Return the [x, y] coordinate for the center point of the cell that contains the specified text.  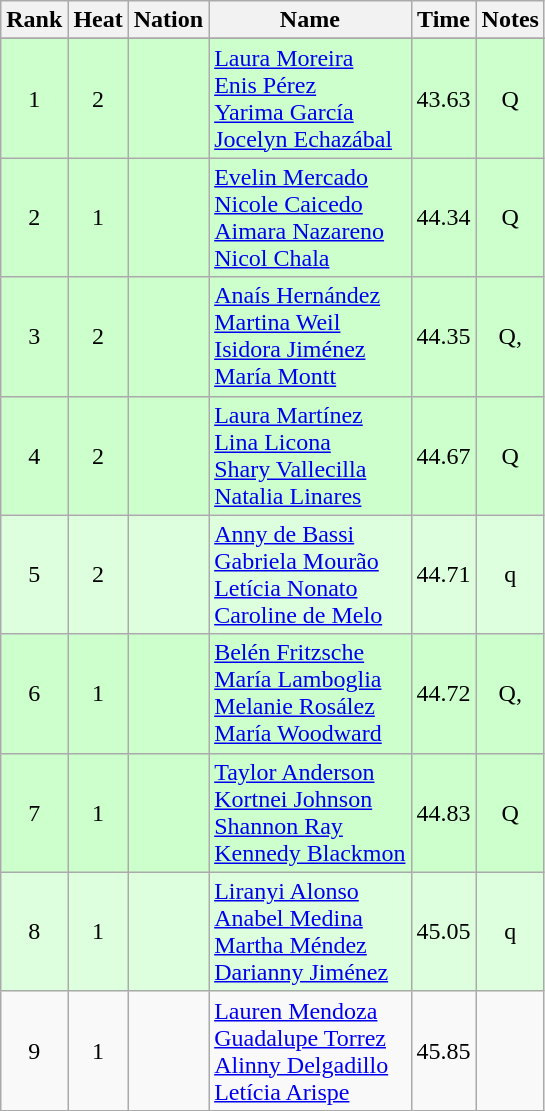
6 [34, 694]
44.67 [444, 456]
44.72 [444, 694]
5 [34, 574]
Lauren Mendoza Guadalupe Torrez Alinny DelgadilloLetícia Arispe [310, 1050]
Liranyi AlonsoAnabel Medina Martha Méndez Darianny Jiménez [310, 932]
44.35 [444, 336]
7 [34, 812]
Taylor AndersonKortnei Johnson Shannon Ray Kennedy Blackmon [310, 812]
Anaís HernándezMartina Weil Isidora Jiménez María Montt [310, 336]
8 [34, 932]
44.71 [444, 574]
Belén Fritzsche María LambogliaMelanie Rosález María Woodward [310, 694]
Heat [98, 20]
Laura Martínez Lina LiconaShary Vallecilla Natalia Linares [310, 456]
Evelin Mercado Nicole Caicedo Aimara Nazareno Nicol Chala [310, 218]
9 [34, 1050]
44.34 [444, 218]
45.05 [444, 932]
Rank [34, 20]
44.83 [444, 812]
Laura MoreiraEnis Pérez Yarima GarcíaJocelyn Echazábal [310, 98]
Notes [510, 20]
3 [34, 336]
Name [310, 20]
43.63 [444, 98]
Anny de BassiGabriela MourãoLetícia Nonato Caroline de Melo [310, 574]
45.85 [444, 1050]
Nation [168, 20]
Time [444, 20]
4 [34, 456]
